From the cell containing the given text, extract its center point as [x, y] coordinate. 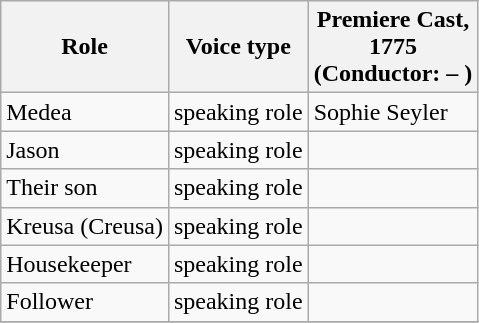
Jason [85, 150]
Voice type [238, 47]
Their son [85, 188]
Sophie Seyler [393, 112]
Kreusa (Creusa) [85, 226]
Medea [85, 112]
Follower [85, 302]
Housekeeper [85, 264]
Role [85, 47]
Premiere Cast,1775(Conductor: – ) [393, 47]
